Pinpoint the cell where the given text exists, returning its (X, Y) midpoint coordinate. 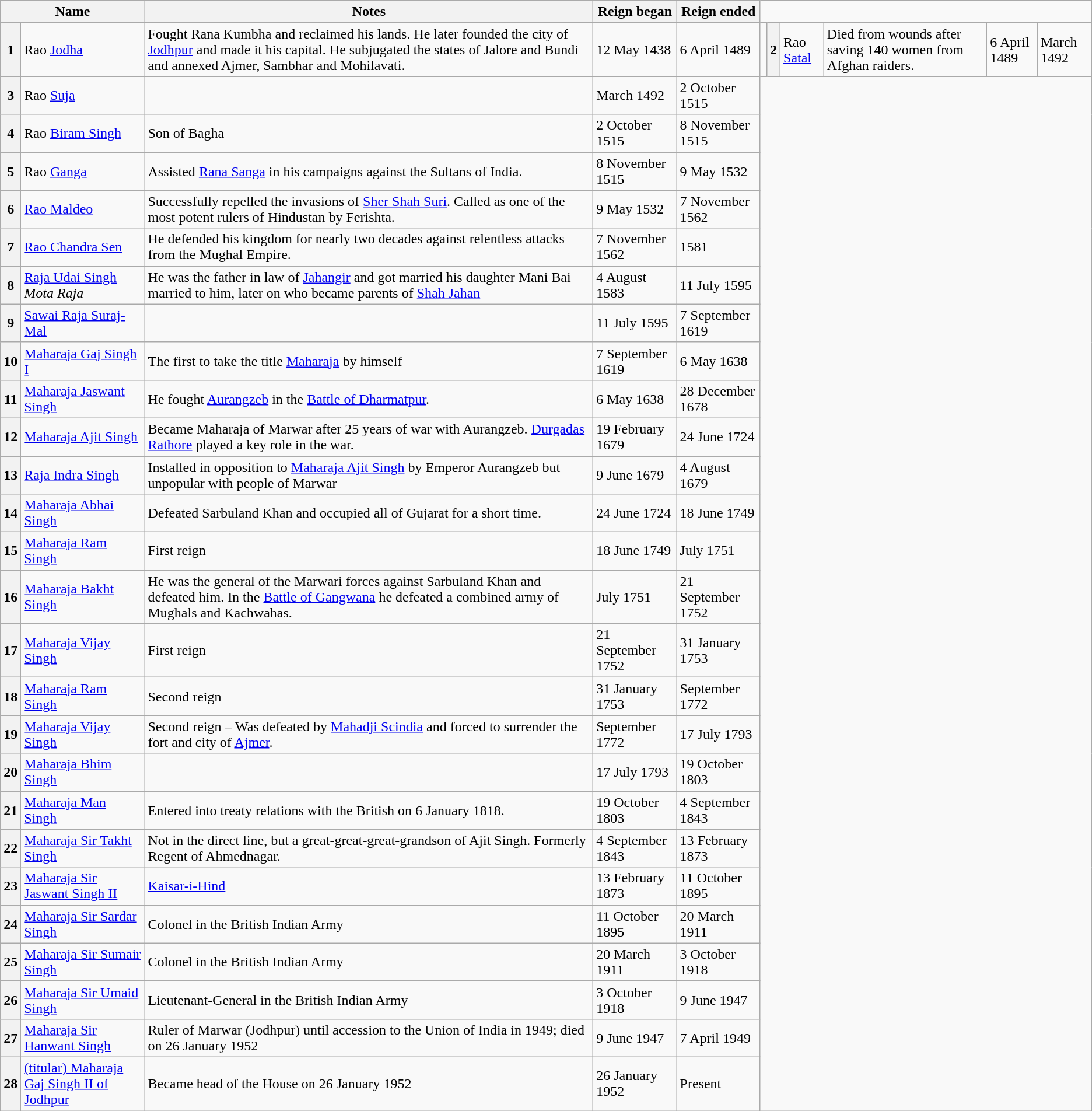
Entered into treaty relations with the British on 6 January 1818. (369, 810)
Rao Maldeo (83, 209)
Maharaja Jaswant Singh (83, 399)
23 (10, 886)
Name (72, 12)
Present (719, 1084)
27 (10, 1037)
18 (10, 697)
19 (10, 734)
7 April 1949 (719, 1037)
Reign ended (719, 12)
9 (10, 323)
Notes (369, 12)
He fought Aurangzeb in the Battle of Dharmatpur. (369, 399)
Died from wounds after saving 140 women from Afghan raiders. (905, 50)
Installed in opposition to Maharaja Ajit Singh by Emperor Aurangzeb but unpopular with people of Marwar (369, 475)
4 (10, 133)
6 (10, 209)
Not in the direct line, but a great-great-great-grandson of Ajit Singh. Formerly Regent of Ahmednagar. (369, 848)
Second reign (369, 697)
Second reign – Was defeated by Mahadji Scindia and forced to surrender the fort and city of Ajmer. (369, 734)
Raja Udai Singh Mota Raja (83, 285)
Maharaja Bhim Singh (83, 773)
Assisted Rana Sanga in his campaigns against the Sultans of India. (369, 172)
28 December 1678 (719, 399)
8 (10, 285)
4 August 1679 (719, 475)
Maharaja Abhai Singh (83, 513)
(titular) Maharaja Gaj Singh II of Jodhpur (83, 1084)
Sawai Raja Suraj-Mal (83, 323)
Rao Suja (83, 96)
Ruler of Marwar (Jodhpur) until accession to the Union of India in 1949; died on 26 January 1952 (369, 1037)
20 (10, 773)
24 (10, 924)
10 (10, 361)
Kaisar-i-Hind (369, 886)
He was the father in law of Jahangir and got married his daughter Mani Bai married to him, later on who became parents of Shah Jahan (369, 285)
15 (10, 551)
Son of Bagha (369, 133)
Maharaja Man Singh (83, 810)
Reign began (635, 12)
1 (10, 50)
7 (10, 247)
3 (10, 96)
Rao Satal (803, 50)
9 June 1679 (635, 475)
Raja Indra Singh (83, 475)
Maharaja Gaj Singh I (83, 361)
Maharaja Sir Hanwant Singh (83, 1037)
Rao Jodha (83, 50)
21 (10, 810)
28 (10, 1084)
The first to take the title Maharaja by himself (369, 361)
Lieutenant-General in the British Indian Army (369, 1000)
Maharaja Ajit Singh (83, 436)
Maharaja Sir Takht Singh (83, 848)
Maharaja Sir Umaid Singh (83, 1000)
Maharaja Sir Sardar Singh (83, 924)
1581 (719, 247)
17 (10, 651)
He defended his kingdom for nearly two decades against relentless attacks from the Mughal Empire. (369, 247)
Rao Biram Singh (83, 133)
Rao Ganga (83, 172)
2 (773, 50)
Defeated Sarbuland Khan and occupied all of Gujarat for a short time. (369, 513)
Rao Chandra Sen (83, 247)
13 (10, 475)
11 (10, 399)
26 January 1952 (635, 1084)
22 (10, 848)
12 (10, 436)
Became head of the House on 26 January 1952 (369, 1084)
26 (10, 1000)
25 (10, 962)
5 (10, 172)
Maharaja Sir Jaswant Singh II (83, 886)
12 May 1438 (635, 50)
19 February 1679 (635, 436)
Maharaja Sir Sumair Singh (83, 962)
14 (10, 513)
Became Maharaja of Marwar after 25 years of war with Aurangzeb. Durgadas Rathore played a key role in the war. (369, 436)
Maharaja Bakht Singh (83, 597)
Successfully repelled the invasions of Sher Shah Suri. Called as one of the most potent rulers of Hindustan by Ferishta. (369, 209)
4 August 1583 (635, 285)
16 (10, 597)
